Return [X, Y] of the center of cell containing provided text 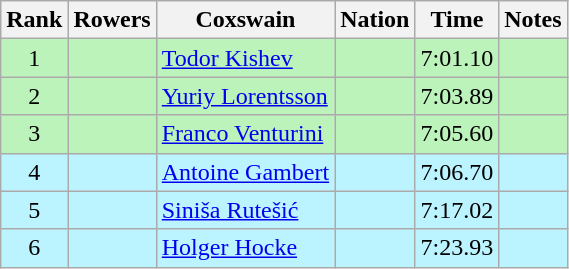
Siniša Rutešić [245, 210]
7:06.70 [457, 172]
Yuriy Lorentsson [245, 96]
Holger Hocke [245, 248]
5 [34, 210]
Coxswain [245, 20]
6 [34, 248]
Rank [34, 20]
Todor Kishev [245, 58]
Nation [375, 20]
Antoine Gambert [245, 172]
7:05.60 [457, 134]
Notes [533, 20]
7:03.89 [457, 96]
7:01.10 [457, 58]
3 [34, 134]
7:23.93 [457, 248]
Rowers [112, 20]
Franco Venturini [245, 134]
2 [34, 96]
Time [457, 20]
1 [34, 58]
7:17.02 [457, 210]
4 [34, 172]
